Search for the cell housing the specified text and yield its [X, Y] center coordinate. 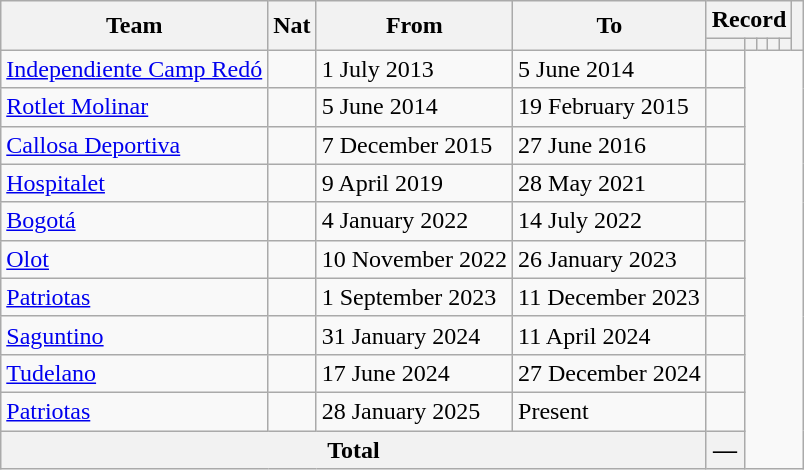
Total [354, 449]
26 January 2023 [610, 259]
Present [610, 411]
Record [749, 20]
— [725, 449]
1 September 2023 [414, 297]
31 January 2024 [414, 335]
1 July 2013 [414, 69]
To [610, 26]
Rotlet Molinar [134, 107]
27 December 2024 [610, 373]
28 January 2025 [414, 411]
11 April 2024 [610, 335]
Olot [134, 259]
9 April 2019 [414, 183]
From [414, 26]
Team [134, 26]
Saguntino [134, 335]
27 June 2016 [610, 145]
Bogotá [134, 221]
Tudelano [134, 373]
28 May 2021 [610, 183]
4 January 2022 [414, 221]
11 December 2023 [610, 297]
14 July 2022 [610, 221]
17 June 2024 [414, 373]
Independiente Camp Redó [134, 69]
7 December 2015 [414, 145]
19 February 2015 [610, 107]
Callosa Deportiva [134, 145]
Nat [292, 26]
10 November 2022 [414, 259]
Hospitalet [134, 183]
